For the text-containing cell, return its midpoint in (x, y) coordinate format. 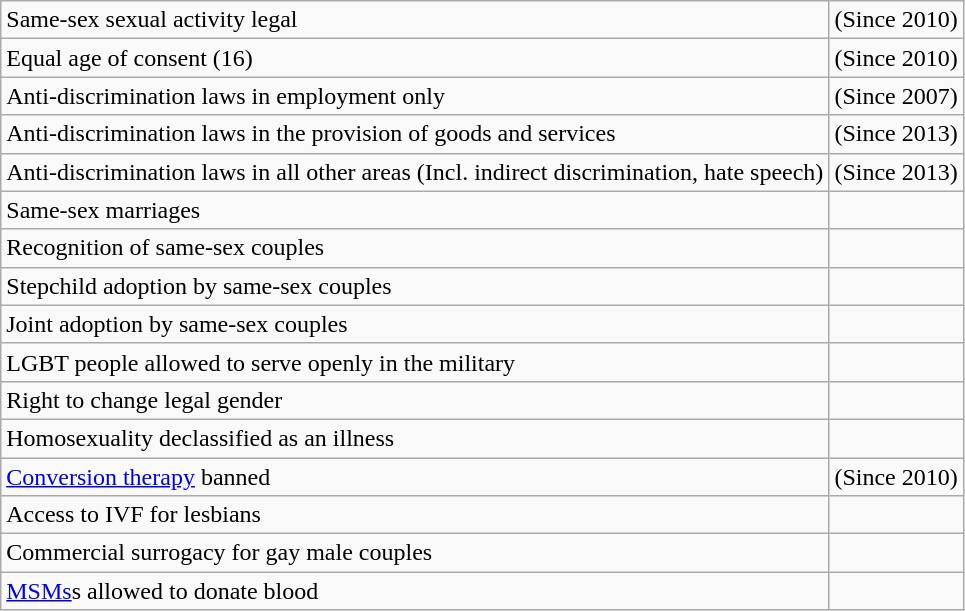
Anti-discrimination laws in the provision of goods and services (415, 134)
MSMss allowed to donate blood (415, 591)
(Since 2007) (896, 96)
Same-sex sexual activity legal (415, 20)
Homosexuality declassified as an illness (415, 438)
Commercial surrogacy for gay male couples (415, 553)
Equal age of consent (16) (415, 58)
Anti-discrimination laws in employment only (415, 96)
LGBT people allowed to serve openly in the military (415, 362)
Joint adoption by same-sex couples (415, 324)
Conversion therapy banned (415, 477)
Same-sex marriages (415, 210)
Anti-discrimination laws in all other areas (Incl. indirect discrimination, hate speech) (415, 172)
Access to IVF for lesbians (415, 515)
Stepchild adoption by same-sex couples (415, 286)
Right to change legal gender (415, 400)
Recognition of same-sex couples (415, 248)
